Search for the cell housing the specified text and yield its [X, Y] center coordinate. 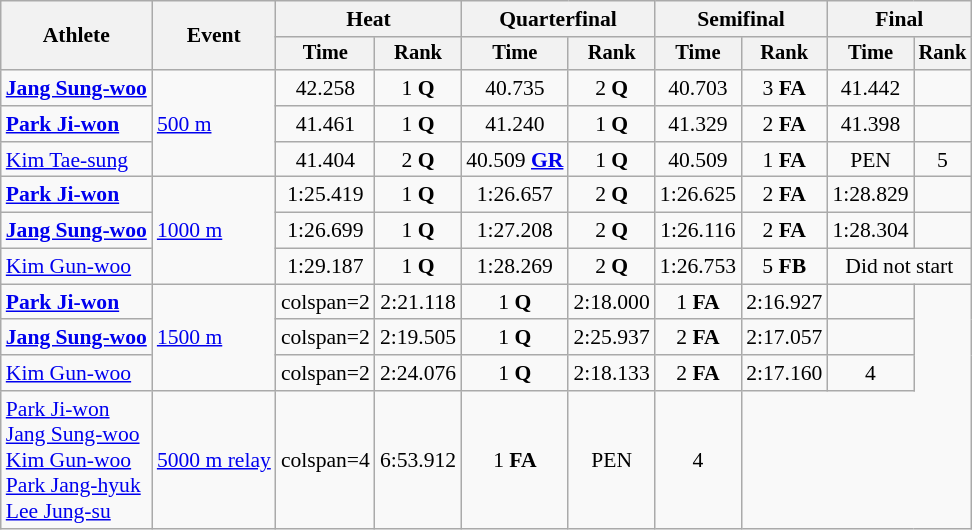
1:27.208 [514, 231]
40.509 [698, 160]
2:19.505 [418, 338]
Did not start [899, 267]
40.509 GR [514, 160]
500 m [214, 124]
1:28.269 [514, 267]
40.703 [698, 88]
Park Ji-wonJang Sung-wooKim Gun-wooPark Jang-hyukLee Jung-su [76, 460]
1:26.699 [326, 231]
41.461 [326, 124]
2:18.133 [611, 373]
1:28.829 [870, 195]
1:26.753 [698, 267]
1:28.304 [870, 231]
Kim Tae-sung [76, 160]
41.398 [870, 124]
Athlete [76, 36]
5 FB [784, 267]
2:25.937 [611, 338]
2:24.076 [418, 373]
41.240 [514, 124]
Final [899, 19]
6:53.912 [418, 460]
Quarterfinal [558, 19]
2:18.000 [611, 302]
colspan=4 [326, 460]
5000 m relay [214, 460]
Semifinal [742, 19]
2:17.057 [784, 338]
2:21.118 [418, 302]
Heat [368, 19]
1:26.625 [698, 195]
41.329 [698, 124]
3 FA [784, 88]
1:26.657 [514, 195]
1500 m [214, 338]
5 [943, 160]
1:26.116 [698, 231]
1:25.419 [326, 195]
1:29.187 [326, 267]
41.404 [326, 160]
2:17.160 [784, 373]
41.442 [870, 88]
42.258 [326, 88]
40.735 [514, 88]
2:16.927 [784, 302]
Event [214, 36]
1000 m [214, 230]
